Pinpoint the cell where the given text exists, returning its (x, y) midpoint coordinate. 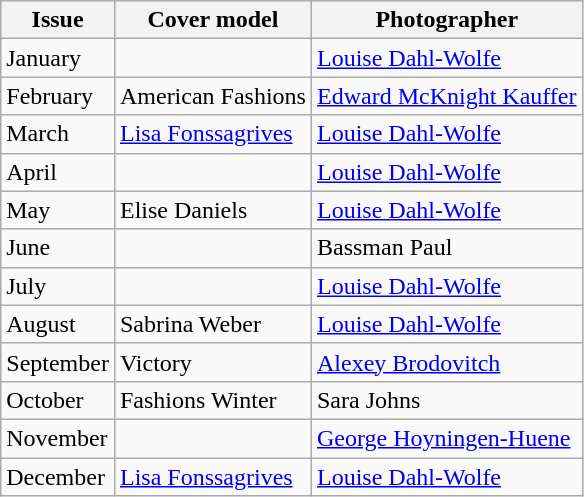
Alexey Brodovitch (446, 362)
Fashions Winter (212, 400)
December (58, 477)
Edward McKnight Kauffer (446, 96)
March (58, 134)
Cover model (212, 20)
Victory (212, 362)
American Fashions (212, 96)
September (58, 362)
May (58, 210)
January (58, 58)
November (58, 438)
Photographer (446, 20)
October (58, 400)
Bassman Paul (446, 248)
July (58, 286)
June (58, 248)
Sabrina Weber (212, 324)
April (58, 172)
August (58, 324)
George Hoyningen-Huene (446, 438)
February (58, 96)
Issue (58, 20)
Sara Johns (446, 400)
Elise Daniels (212, 210)
